Determine the [X, Y] coordinate at the center of the cell enclosing the given text.  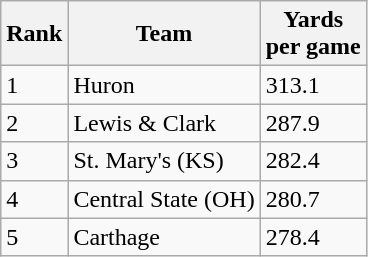
5 [34, 237]
280.7 [313, 199]
287.9 [313, 123]
282.4 [313, 161]
4 [34, 199]
Central State (OH) [164, 199]
St. Mary's (KS) [164, 161]
Carthage [164, 237]
1 [34, 85]
3 [34, 161]
Lewis & Clark [164, 123]
Huron [164, 85]
313.1 [313, 85]
2 [34, 123]
Team [164, 34]
Yardsper game [313, 34]
Rank [34, 34]
278.4 [313, 237]
